Capture the cell that displays the provided text and extract its [X, Y] central coordinate. 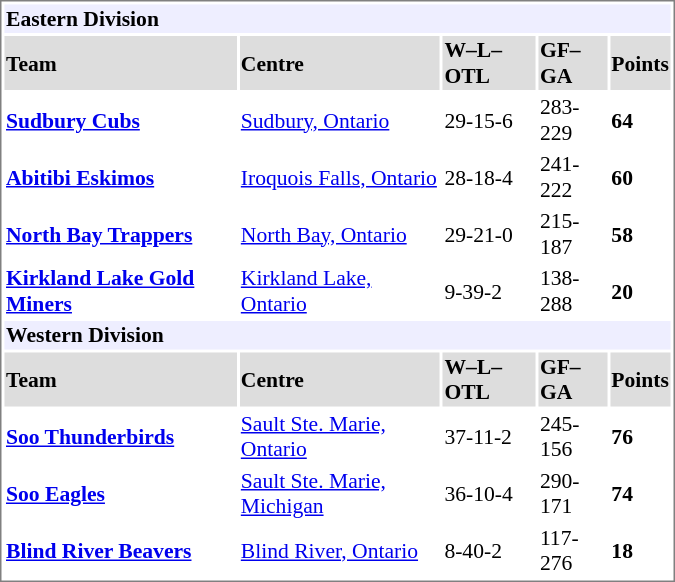
Blind River Beavers [120, 551]
36-10-4 [490, 493]
Kirkland Lake Gold Miners [120, 291]
58 [640, 234]
Abitibi Eskimos [120, 177]
Sault Ste. Marie, Ontario [340, 437]
283-229 [572, 120]
138-288 [572, 291]
29-15-6 [490, 120]
20 [640, 291]
North Bay Trappers [120, 234]
37-11-2 [490, 437]
290-171 [572, 493]
Sault Ste. Marie, Michigan [340, 493]
64 [640, 120]
18 [640, 551]
60 [640, 177]
29-21-0 [490, 234]
Soo Eagles [120, 493]
Sudbury, Ontario [340, 120]
8-40-2 [490, 551]
241-222 [572, 177]
74 [640, 493]
Soo Thunderbirds [120, 437]
Sudbury Cubs [120, 120]
215-187 [572, 234]
Kirkland Lake, Ontario [340, 291]
Iroquois Falls, Ontario [340, 177]
76 [640, 437]
North Bay, Ontario [340, 234]
Western Division [337, 335]
117-276 [572, 551]
245-156 [572, 437]
Blind River, Ontario [340, 551]
Eastern Division [337, 18]
28-18-4 [490, 177]
9-39-2 [490, 291]
